Pinpoint the cell where the given text exists, returning its [x, y] midpoint coordinate. 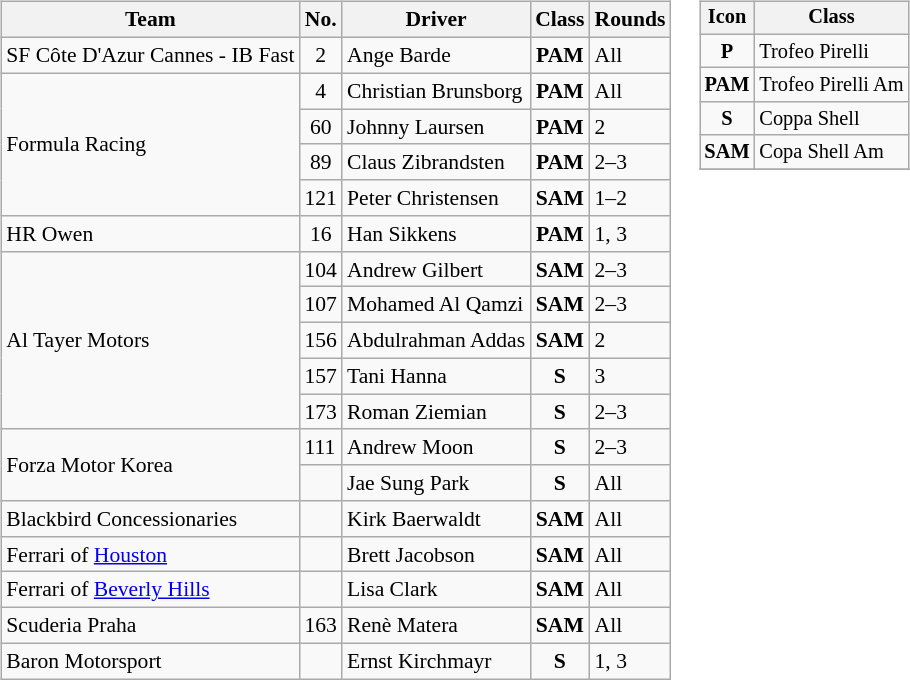
Scuderia Praha [150, 625]
Rounds [630, 20]
Icon [728, 18]
No. [320, 20]
Coppa Shell [831, 119]
Al Tayer Motors [150, 340]
Ange Barde [436, 55]
Renè Matera [436, 625]
Andrew Gilbert [436, 269]
Driver [436, 20]
1–2 [630, 198]
163 [320, 625]
Baron Motorsport [150, 661]
SF Côte D'Azur Cannes - IB Fast [150, 55]
Claus Zibrandsten [436, 162]
P [728, 51]
HR Owen [150, 234]
Trofeo Pirelli Am [831, 85]
Mohamed Al Qamzi [436, 305]
Tani Hanna [436, 376]
Ferrari of Beverly Hills [150, 590]
Roman Ziemian [436, 412]
3 [630, 376]
121 [320, 198]
Andrew Moon [436, 447]
Brett Jacobson [436, 554]
Johnny Laursen [436, 127]
60 [320, 127]
104 [320, 269]
Kirk Baerwaldt [436, 519]
Jae Sung Park [436, 483]
107 [320, 305]
Forza Motor Korea [150, 464]
Ernst Kirchmayr [436, 661]
Ferrari of Houston [150, 554]
Formula Racing [150, 144]
Peter Christensen [436, 198]
Blackbird Concessionaries [150, 519]
4 [320, 91]
Christian Brunsborg [436, 91]
173 [320, 412]
111 [320, 447]
Team [150, 20]
156 [320, 340]
16 [320, 234]
Lisa Clark [436, 590]
89 [320, 162]
Trofeo Pirelli [831, 51]
157 [320, 376]
Han Sikkens [436, 234]
Copa Shell Am [831, 152]
Abdulrahman Addas [436, 340]
